Detect which cell encompasses the target text, then output its [X, Y] center coordinate. 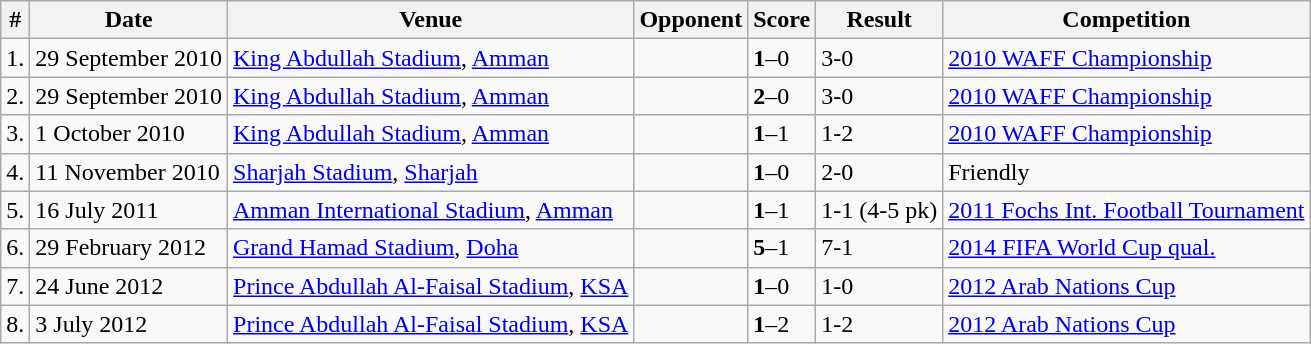
29 February 2012 [129, 248]
Competition [1126, 20]
Sharjah Stadium, Sharjah [431, 172]
3. [16, 134]
2–0 [782, 96]
2-0 [880, 172]
5–1 [782, 248]
Venue [431, 20]
1-1 (4-5 pk) [880, 210]
1. [16, 58]
2011 Fochs Int. Football Tournament [1126, 210]
Opponent [691, 20]
Amman International Stadium, Amman [431, 210]
5. [16, 210]
Friendly [1126, 172]
4. [16, 172]
24 June 2012 [129, 286]
3 July 2012 [129, 324]
Score [782, 20]
6. [16, 248]
2. [16, 96]
Date [129, 20]
7. [16, 286]
1-0 [880, 286]
1–2 [782, 324]
7-1 [880, 248]
8. [16, 324]
16 July 2011 [129, 210]
11 November 2010 [129, 172]
1 October 2010 [129, 134]
# [16, 20]
Result [880, 20]
Grand Hamad Stadium, Doha [431, 248]
2014 FIFA World Cup qual. [1126, 248]
